Determine the [X, Y] coordinate at the center of the cell enclosing the given text.  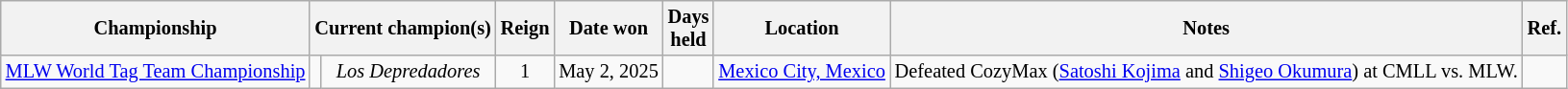
1 [525, 72]
Championship [156, 28]
Mexico City, Mexico [802, 72]
Ref. [1544, 28]
Daysheld [688, 28]
May 2, 2025 [608, 72]
Date won [608, 28]
Notes [1207, 28]
Current champion(s) [402, 28]
Reign [525, 28]
Los Depredadores [408, 72]
MLW World Tag Team Championship [156, 72]
Defeated CozyMax (Satoshi Kojima and Shigeo Okumura) at CMLL vs. MLW. [1207, 72]
Location [802, 28]
